Determine the [x, y] coordinate at the center of the cell enclosing the given text.  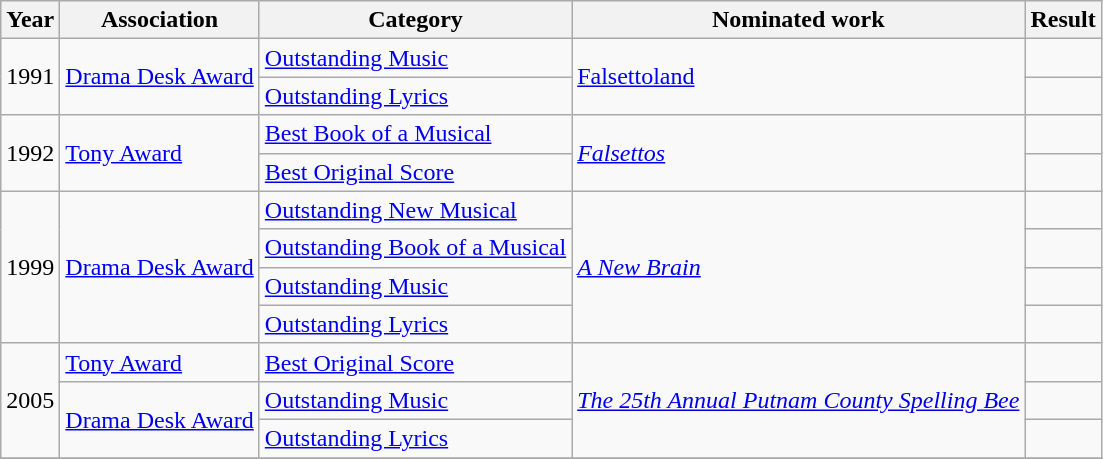
1992 [30, 153]
The 25th Annual Putnam County Spelling Bee [798, 400]
1991 [30, 77]
1999 [30, 267]
Falsettoland [798, 77]
Category [415, 20]
A New Brain [798, 267]
Falsettos [798, 153]
Outstanding New Musical [415, 210]
Association [160, 20]
Outstanding Book of a Musical [415, 248]
Result [1063, 20]
Nominated work [798, 20]
Year [30, 20]
2005 [30, 400]
Best Book of a Musical [415, 134]
